From the cell containing the given text, extract its center point as [x, y] coordinate. 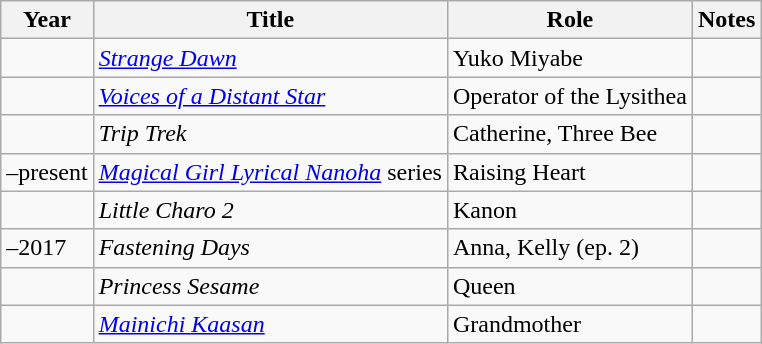
Trip Trek [270, 134]
Queen [570, 286]
Raising Heart [570, 172]
Yuko Miyabe [570, 58]
Little Charo 2 [270, 210]
Strange Dawn [270, 58]
–present [47, 172]
–2017 [47, 248]
Role [570, 20]
Operator of the Lysithea [570, 96]
Anna, Kelly (ep. 2) [570, 248]
Grandmother [570, 324]
Princess Sesame [270, 286]
Voices of a Distant Star [270, 96]
Notes [726, 20]
Kanon [570, 210]
Year [47, 20]
Catherine, Three Bee [570, 134]
Fastening Days [270, 248]
Magical Girl Lyrical Nanoha series [270, 172]
Title [270, 20]
Mainichi Kaasan [270, 324]
